Find where the given text appears and provide that cell's center as (x, y) coordinate. 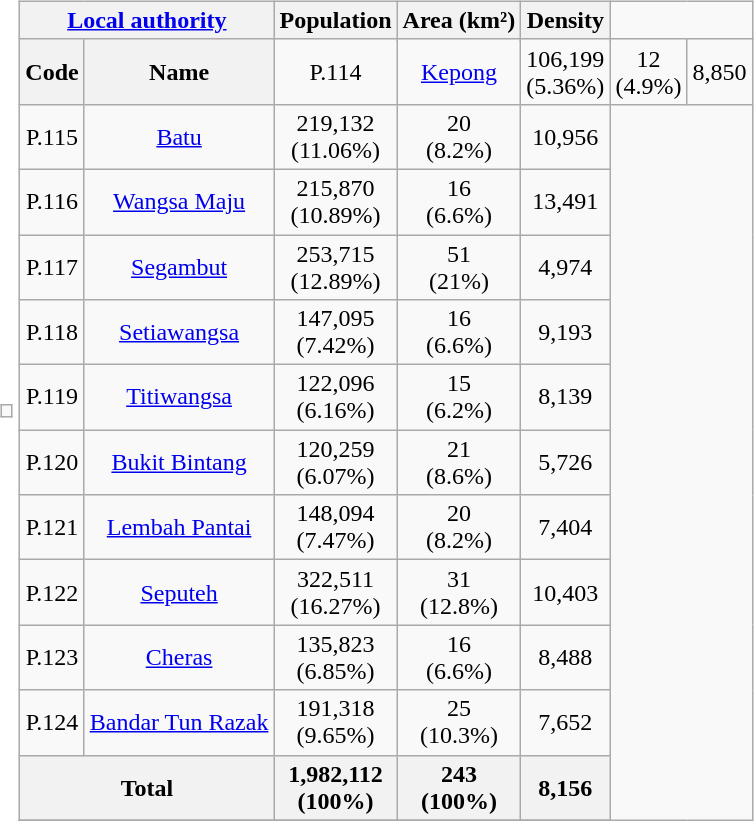
P.117 (52, 266)
P.119 (52, 398)
8,850 (720, 72)
31(12.8%) (459, 592)
7,404 (566, 528)
Kepong (459, 72)
135,823(6.85%) (336, 658)
Titiwangsa (179, 398)
Local authority (147, 20)
Wangsa Maju (179, 202)
15(6.2%) (459, 398)
Code (52, 72)
P.115 (52, 136)
21(8.6%) (459, 462)
106,199(5.36%) (566, 72)
122,096(6.16%) (336, 398)
147,095(7.42%) (336, 332)
Lembah Pantai (179, 528)
Density (566, 20)
Bandar Tun Razak (179, 722)
253,715(12.89%) (336, 266)
1,982,112(100%) (336, 788)
148,094(7.47%) (336, 528)
P.121 (52, 528)
Setiawangsa (179, 332)
8,488 (566, 658)
191,318(9.65%) (336, 722)
Bukit Bintang (179, 462)
10,956 (566, 136)
9,193 (566, 332)
Population (336, 20)
Area (km²) (459, 20)
Total (147, 788)
P.118 (52, 332)
Cheras (179, 658)
10,403 (566, 592)
13,491 (566, 202)
P.122 (52, 592)
4,974 (566, 266)
243(100%) (459, 788)
Seputeh (179, 592)
P.114 (336, 72)
P.123 (52, 658)
P.120 (52, 462)
8,139 (566, 398)
5,726 (566, 462)
7,652 (566, 722)
120,259(6.07%) (336, 462)
25(10.3%) (459, 722)
8,156 (566, 788)
Segambut (179, 266)
215,870(10.89%) (336, 202)
P.124 (52, 722)
12(4.9%) (648, 72)
322,511(16.27%) (336, 592)
51(21%) (459, 266)
P.116 (52, 202)
Batu (179, 136)
219,132(11.06%) (336, 136)
Name (179, 72)
